Pinpoint the cell where the given text exists, returning its [X, Y] midpoint coordinate. 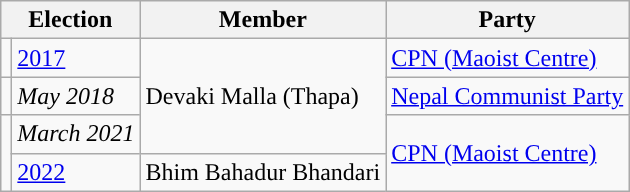
Election [70, 20]
Nepal Communist Party [508, 96]
2017 [76, 58]
Member [263, 20]
March 2021 [76, 134]
May 2018 [76, 96]
2022 [76, 172]
Bhim Bahadur Bhandari [263, 172]
Devaki Malla (Thapa) [263, 96]
Party [508, 20]
